Find where the given text appears and provide that cell's center as (x, y) coordinate. 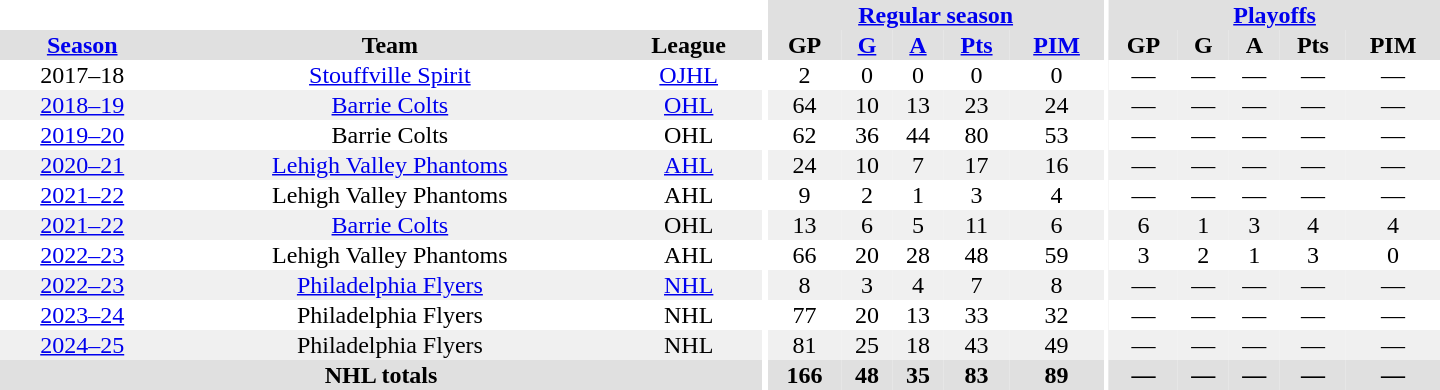
9 (805, 195)
33 (977, 315)
2023–24 (82, 315)
77 (805, 315)
36 (866, 135)
62 (805, 135)
35 (918, 375)
5 (918, 225)
2019–20 (82, 135)
Playoffs (1274, 15)
2024–25 (82, 345)
25 (866, 345)
Season (82, 45)
64 (805, 105)
59 (1057, 255)
89 (1057, 375)
Stouffville Spirit (390, 75)
44 (918, 135)
Regular season (936, 15)
32 (1057, 315)
166 (805, 375)
16 (1057, 165)
66 (805, 255)
28 (918, 255)
17 (977, 165)
2020–21 (82, 165)
2017–18 (82, 75)
49 (1057, 345)
2018–19 (82, 105)
11 (977, 225)
81 (805, 345)
18 (918, 345)
83 (977, 375)
Team (390, 45)
League (688, 45)
23 (977, 105)
43 (977, 345)
OJHL (688, 75)
53 (1057, 135)
NHL totals (381, 375)
80 (977, 135)
